Identify which cell holds the provided text, then report its (x, y) central coordinate. 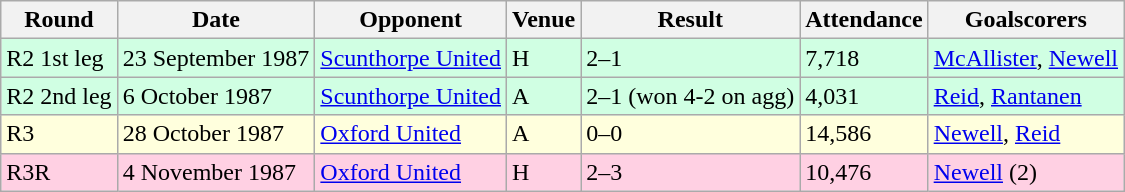
Result (690, 20)
Reid, Rantanen (1026, 96)
2–3 (690, 172)
R3 (59, 134)
R2 2nd leg (59, 96)
Newell (2) (1026, 172)
0–0 (690, 134)
Opponent (411, 20)
4 November 1987 (216, 172)
6 October 1987 (216, 96)
Round (59, 20)
Newell, Reid (1026, 134)
2–1 (690, 58)
10,476 (864, 172)
2–1 (won 4-2 on agg) (690, 96)
Venue (544, 20)
Goalscorers (1026, 20)
Attendance (864, 20)
7,718 (864, 58)
McAllister, Newell (1026, 58)
14,586 (864, 134)
28 October 1987 (216, 134)
R2 1st leg (59, 58)
Date (216, 20)
R3R (59, 172)
4,031 (864, 96)
23 September 1987 (216, 58)
